Find where the given text appears and provide that cell's center as [x, y] coordinate. 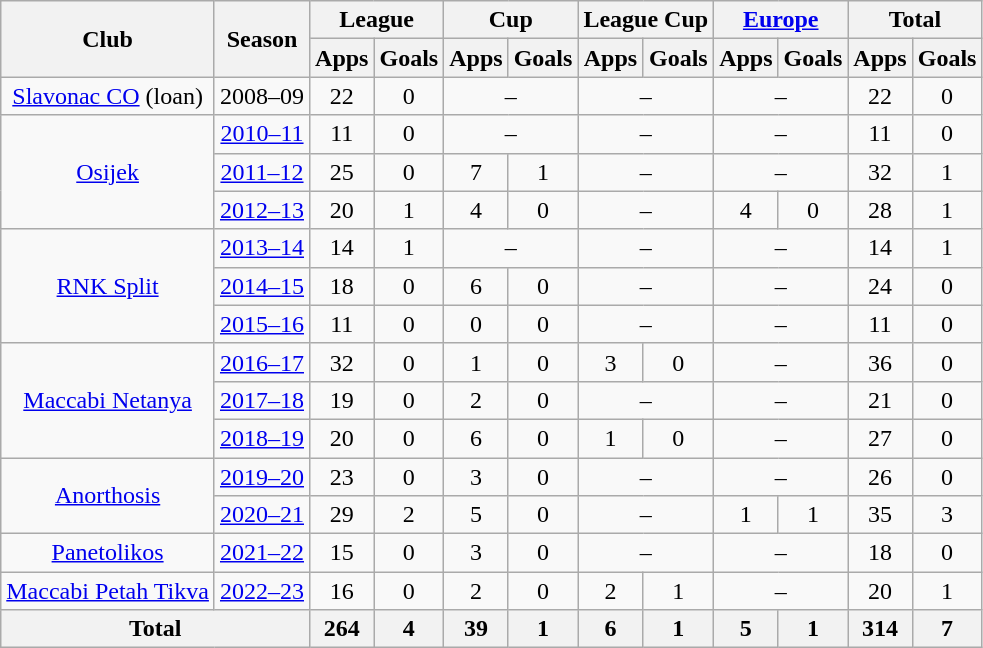
25 [342, 172]
2019–20 [262, 477]
2012–13 [262, 210]
19 [342, 400]
2015–16 [262, 324]
24 [880, 286]
2016–17 [262, 362]
2010–11 [262, 134]
Cup [511, 20]
2021–22 [262, 553]
36 [880, 362]
29 [342, 515]
26 [880, 477]
27 [880, 438]
15 [342, 553]
Maccabi Petah Tikva [108, 591]
League Cup [646, 20]
Osijek [108, 172]
Club [108, 39]
2017–18 [262, 400]
314 [880, 629]
Europe [781, 20]
Panetolikos [108, 553]
16 [342, 591]
23 [342, 477]
39 [476, 629]
21 [880, 400]
2014–15 [262, 286]
Maccabi Netanya [108, 400]
2008–09 [262, 96]
2018–19 [262, 438]
RNK Split [108, 286]
2013–14 [262, 248]
2011–12 [262, 172]
League [377, 20]
Anorthosis [108, 496]
Slavonac CO (loan) [108, 96]
264 [342, 629]
35 [880, 515]
2020–21 [262, 515]
Season [262, 39]
2022–23 [262, 591]
28 [880, 210]
